Capture the cell that displays the provided text and extract its (X, Y) central coordinate. 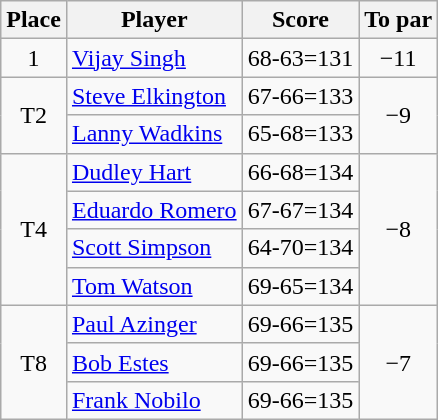
−11 (398, 58)
67-67=134 (300, 210)
Vijay Singh (154, 58)
65-68=133 (300, 134)
Dudley Hart (154, 172)
To par (398, 20)
69-65=134 (300, 286)
Tom Watson (154, 286)
T8 (34, 362)
Eduardo Romero (154, 210)
Score (300, 20)
−8 (398, 229)
Paul Azinger (154, 324)
Place (34, 20)
66-68=134 (300, 172)
T2 (34, 115)
Steve Elkington (154, 96)
67-66=133 (300, 96)
Lanny Wadkins (154, 134)
T4 (34, 229)
1 (34, 58)
68-63=131 (300, 58)
Frank Nobilo (154, 400)
−7 (398, 362)
Player (154, 20)
Scott Simpson (154, 248)
−9 (398, 115)
64-70=134 (300, 248)
Bob Estes (154, 362)
